Locate the cell with the specified text and output its (x, y) center coordinate. 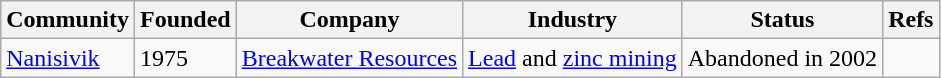
Company (349, 20)
Community (68, 20)
Status (782, 20)
Founded (185, 20)
Nanisivik (68, 58)
1975 (185, 58)
Refs (911, 20)
Lead and zinc mining (573, 58)
Industry (573, 20)
Breakwater Resources (349, 58)
Abandoned in 2002 (782, 58)
